Return the (x, y) coordinate for the center point of the cell that contains the specified text.  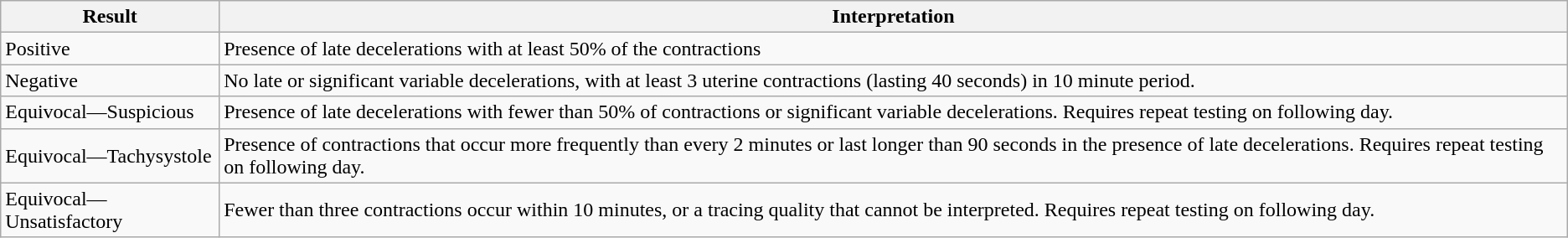
Result (111, 17)
Fewer than three contractions occur within 10 minutes, or a tracing quality that cannot be interpreted. Requires repeat testing on following day. (894, 210)
Presence of late decelerations with fewer than 50% of contractions or significant variable decelerations. Requires repeat testing on following day. (894, 112)
No late or significant variable decelerations, with at least 3 uterine contractions (lasting 40 seconds) in 10 minute period. (894, 80)
Interpretation (894, 17)
Negative (111, 80)
Presence of late decelerations with at least 50% of the contractions (894, 49)
Equivocal—Tachysystole (111, 156)
Positive (111, 49)
Equivocal—Unsatisfactory (111, 210)
Equivocal—Suspicious (111, 112)
